For the text-containing cell, return its midpoint in [x, y] coordinate format. 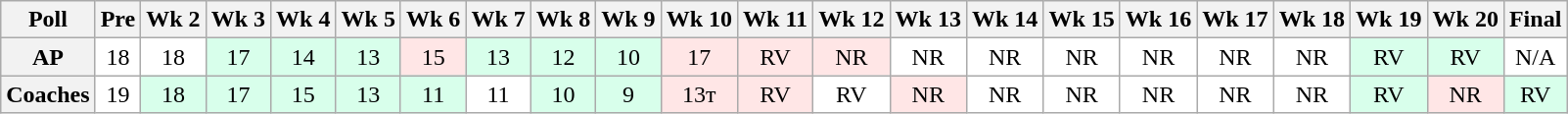
Wk 5 [368, 20]
Wk 20 [1465, 20]
Wk 12 [852, 20]
Wk 16 [1158, 20]
Wk 8 [563, 20]
Wk 2 [173, 20]
Wk 7 [498, 20]
Wk 15 [1082, 20]
Wk 14 [1004, 20]
Final [1535, 20]
19 [117, 94]
Pre [117, 20]
Wk 3 [238, 20]
Wk 9 [628, 20]
Wk 13 [928, 20]
Wk 18 [1312, 20]
13т [699, 94]
12 [563, 57]
Wk 4 [303, 20]
Wk 6 [433, 20]
9 [628, 94]
14 [303, 57]
Wk 10 [699, 20]
Wk 19 [1389, 20]
Poll [48, 20]
Wk 17 [1235, 20]
AP [48, 57]
N/A [1535, 57]
Coaches [48, 94]
Wk 11 [775, 20]
